Provide the [x, y] coordinate of the cell's center where the given text is located.  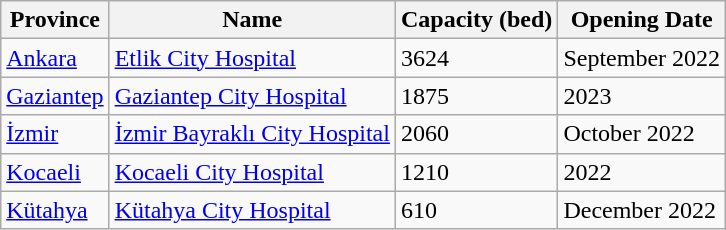
2060 [476, 134]
Gaziantep City Hospital [252, 96]
Opening Date [642, 20]
Province [55, 20]
1210 [476, 172]
December 2022 [642, 210]
October 2022 [642, 134]
Ankara [55, 58]
610 [476, 210]
3624 [476, 58]
İzmir [55, 134]
Capacity (bed) [476, 20]
Kütahya City Hospital [252, 210]
Kocaeli [55, 172]
Kütahya [55, 210]
İzmir Bayraklı City Hospital [252, 134]
2022 [642, 172]
Gaziantep [55, 96]
1875 [476, 96]
2023 [642, 96]
Etlik City Hospital [252, 58]
Name [252, 20]
September 2022 [642, 58]
Kocaeli City Hospital [252, 172]
